Locate the cell with the specified text and output its (X, Y) center coordinate. 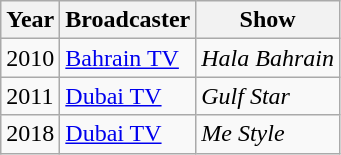
2010 (30, 58)
Bahrain TV (128, 58)
Hala Bahrain (268, 58)
2011 (30, 96)
Me Style (268, 134)
Gulf Star (268, 96)
Show (268, 20)
Broadcaster (128, 20)
Year (30, 20)
2018 (30, 134)
